Output the (X, Y) coordinate of the center of the cell containing the given text.  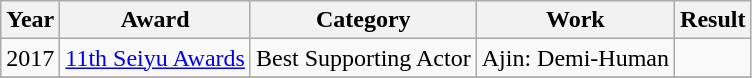
Work (575, 20)
Result (713, 20)
Category (363, 20)
11th Seiyu Awards (156, 58)
Award (156, 20)
2017 (30, 58)
Ajin: Demi-Human (575, 58)
Best Supporting Actor (363, 58)
Year (30, 20)
